For the text-containing cell, return its midpoint in [X, Y] coordinate format. 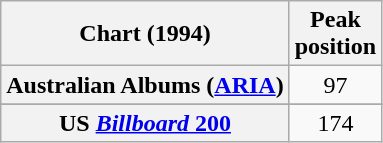
US Billboard 200 [145, 123]
Peakposition [335, 34]
Chart (1994) [145, 34]
97 [335, 85]
Australian Albums (ARIA) [145, 85]
174 [335, 123]
